Pinpoint the cell where the given text exists, returning its [X, Y] midpoint coordinate. 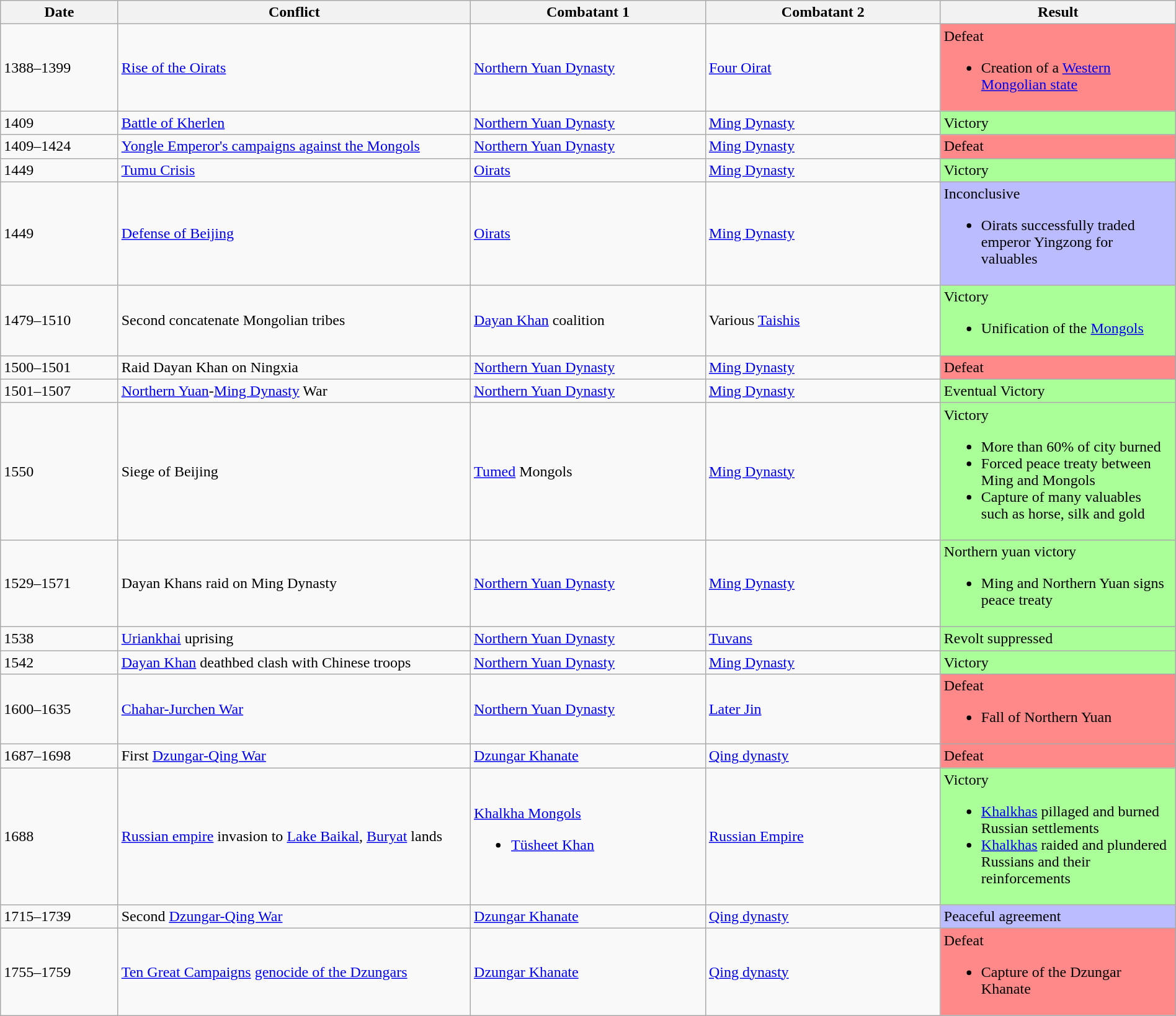
Northern Yuan-Ming Dynasty War [294, 391]
Tumed Mongols [588, 471]
Uriankhai uprising [294, 638]
Russian Empire [822, 836]
Tuvans [822, 638]
Eventual Victory [1058, 391]
1501–1507 [60, 391]
Chahar-Jurchen War [294, 710]
Combatant 1 [588, 12]
1550 [60, 471]
1388–1399 [60, 68]
InconclusiveOirats successfully traded emperor Yingzong for valuables [1058, 233]
Various Taishis [822, 320]
VictoryKhalkhas pillaged and burned Russian settlementsKhalkhas raided and plundered Russians and their reinforcements [1058, 836]
Dayan Khans raid on Ming Dynasty [294, 583]
Second concatenate Mongolian tribes [294, 320]
1529–1571 [60, 583]
Khalkha MongolsTüsheet Khan [588, 836]
1479–1510 [60, 320]
Four Oirat [822, 68]
Combatant 2 [822, 12]
1409 [60, 123]
Dayan Khan coalition [588, 320]
DefeatCapture of the Dzungar Khanate [1058, 972]
Peaceful agreement [1058, 917]
1600–1635 [60, 710]
1500–1501 [60, 367]
1542 [60, 662]
Tumu Crisis [294, 170]
Result [1058, 12]
Conflict [294, 12]
VictoryMore than 60% of city burnedForced peace treaty between Ming and MongolsCapture of many valuables such as horse, silk and gold [1058, 471]
Northern yuan victoryMing and Northern Yuan signs peace treaty [1058, 583]
1755–1759 [60, 972]
Battle of Kherlen [294, 123]
Defense of Beijing [294, 233]
Later Jin [822, 710]
1687–1698 [60, 756]
Revolt suppressed [1058, 638]
Rise of the Oirats [294, 68]
VictoryUnification of the Mongols [1058, 320]
Raid Dayan Khan on Ningxia [294, 367]
Date [60, 12]
Russian empire invasion to Lake Baikal, Buryat lands [294, 836]
1688 [60, 836]
DefeatFall of Northern Yuan [1058, 710]
Dayan Khan deathbed clash with Chinese troops [294, 662]
First Dzungar-Qing War [294, 756]
Ten Great Campaigns genocide of the Dzungars [294, 972]
1409–1424 [60, 146]
Yongle Emperor's campaigns against the Mongols [294, 146]
1715–1739 [60, 917]
Second Dzungar-Qing War [294, 917]
1538 [60, 638]
Siege of Beijing [294, 471]
DefeatCreation of a Western Mongolian state [1058, 68]
